Scan for the cell matching the given text and deliver its (X, Y) coordinate at center. 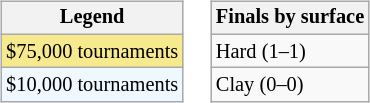
Clay (0–0) (290, 85)
Hard (1–1) (290, 51)
$10,000 tournaments (92, 85)
$75,000 tournaments (92, 51)
Finals by surface (290, 18)
Legend (92, 18)
